Find where the given text appears and provide that cell's center as (X, Y) coordinate. 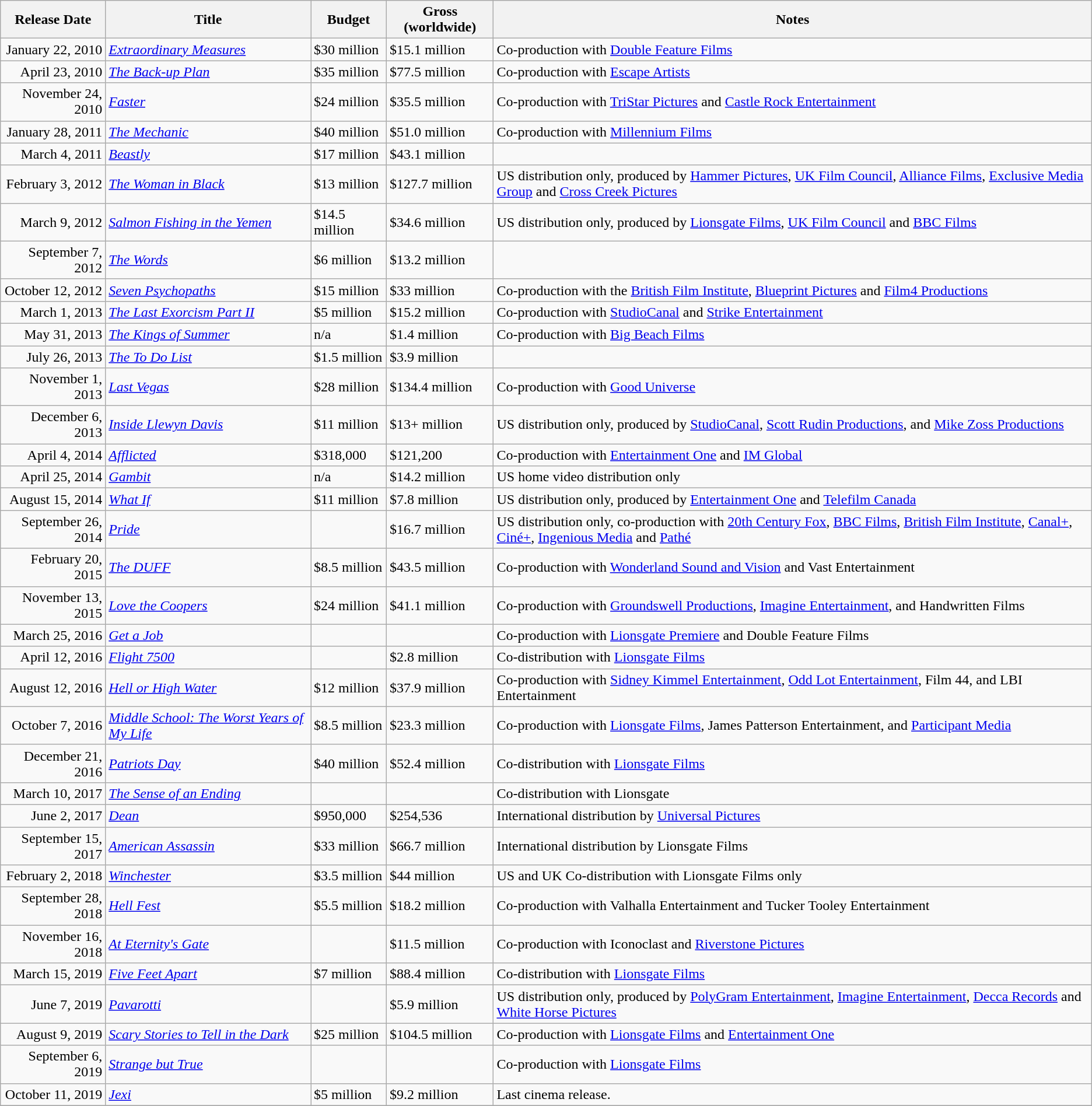
$17 million (348, 154)
US distribution only, produced by Hammer Pictures, UK Film Council, Alliance Films, Exclusive Media Group and Cross Creek Pictures (792, 184)
April 12, 2016 (53, 657)
March 4, 2011 (53, 154)
$3.5 million (348, 876)
$37.9 million (440, 687)
January 28, 2011 (53, 132)
May 31, 2013 (53, 334)
What If (208, 499)
Afflicted (208, 455)
Strange but True (208, 1064)
Co-production with Big Beach Films (792, 334)
$254,536 (440, 815)
November 13, 2015 (53, 605)
Co-production with Lionsgate Films and Entertainment One (792, 1034)
Get a Job (208, 635)
$13 million (348, 184)
$14.5 million (348, 222)
$23.3 million (440, 726)
Co-production with Groundswell Productions, Imagine Entertainment, and Handwritten Films (792, 605)
Dean (208, 815)
Title (208, 20)
Gross (worldwide) (440, 20)
$15.1 million (440, 50)
Co-production with Valhalla Entertainment and Tucker Tooley Entertainment (792, 907)
Winchester (208, 876)
March 9, 2012 (53, 222)
September 6, 2019 (53, 1064)
$950,000 (348, 815)
$7 million (348, 974)
$35.5 million (440, 101)
$127.7 million (440, 184)
The To Do List (208, 356)
June 2, 2017 (53, 815)
November 24, 2010 (53, 101)
International distribution by Lionsgate Films (792, 846)
American Assassin (208, 846)
$15 million (348, 290)
Pride (208, 530)
Faster (208, 101)
Scary Stories to Tell in the Dark (208, 1034)
Jexi (208, 1094)
$104.5 million (440, 1034)
US distribution only, produced by Lionsgate Films, UK Film Council and BBC Films (792, 222)
$1.4 million (440, 334)
$12 million (348, 687)
March 25, 2016 (53, 635)
The Woman in Black (208, 184)
August 9, 2019 (53, 1034)
$41.1 million (440, 605)
Last cinema release. (792, 1094)
October 11, 2019 (53, 1094)
$43.1 million (440, 154)
The DUFF (208, 567)
February 3, 2012 (53, 184)
$6 million (348, 260)
July 26, 2013 (53, 356)
$7.8 million (440, 499)
$30 million (348, 50)
February 20, 2015 (53, 567)
February 2, 2018 (53, 876)
$1.5 million (348, 356)
June 7, 2019 (53, 1005)
Middle School: The Worst Years of My Life (208, 726)
US distribution only, produced by Entertainment One and Telefilm Canada (792, 499)
Hell Fest (208, 907)
Co-production with Entertainment One and IM Global (792, 455)
December 21, 2016 (53, 763)
January 22, 2010 (53, 50)
$5.9 million (440, 1005)
Last Vegas (208, 387)
$2.8 million (440, 657)
US distribution only, produced by StudioCanal, Scott Rudin Productions, and Mike Zoss Productions (792, 425)
Co-production with Sidney Kimmel Entertainment, Odd Lot Entertainment, Film 44, and LBI Entertainment (792, 687)
Gambit (208, 477)
Co-production with Iconoclast and Riverstone Pictures (792, 944)
The Mechanic (208, 132)
Hell or High Water (208, 687)
March 1, 2013 (53, 312)
November 1, 2013 (53, 387)
$13.2 million (440, 260)
December 6, 2013 (53, 425)
$35 million (348, 72)
Co-production with Good Universe (792, 387)
Co-production with Lionsgate Films, James Patterson Entertainment, and Participant Media (792, 726)
$43.5 million (440, 567)
Co-production with Lionsgate Premiere and Double Feature Films (792, 635)
US and UK Co-distribution with Lionsgate Films only (792, 876)
Co-production with the British Film Institute, Blueprint Pictures and Film4 Productions (792, 290)
Co-production with Millennium Films (792, 132)
August 12, 2016 (53, 687)
The Back-up Plan (208, 72)
Salmon Fishing in the Yemen (208, 222)
Co-production with Double Feature Films (792, 50)
$134.4 million (440, 387)
September 28, 2018 (53, 907)
$28 million (348, 387)
Five Feet Apart (208, 974)
The Sense of an Ending (208, 793)
$15.2 million (440, 312)
November 16, 2018 (53, 944)
The Last Exorcism Part II (208, 312)
September 15, 2017 (53, 846)
$25 million (348, 1034)
US distribution only, produced by PolyGram Entertainment, Imagine Entertainment, Decca Records and White Horse Pictures (792, 1005)
At Eternity's Gate (208, 944)
$5.5 million (348, 907)
April 4, 2014 (53, 455)
Co-production with Escape Artists (792, 72)
$18.2 million (440, 907)
Seven Psychopaths (208, 290)
September 26, 2014 (53, 530)
March 15, 2019 (53, 974)
$9.2 million (440, 1094)
March 10, 2017 (53, 793)
$11.5 million (440, 944)
$3.9 million (440, 356)
Co-production with StudioCanal and Strike Entertainment (792, 312)
$34.6 million (440, 222)
April 25, 2014 (53, 477)
Budget (348, 20)
Extraordinary Measures (208, 50)
$52.4 million (440, 763)
October 7, 2016 (53, 726)
$14.2 million (440, 477)
$16.7 million (440, 530)
Co-production with Wonderland Sound and Vision and Vast Entertainment (792, 567)
April 23, 2010 (53, 72)
US home video distribution only (792, 477)
Flight 7500 (208, 657)
Patriots Day (208, 763)
$88.4 million (440, 974)
Inside Llewyn Davis (208, 425)
$121,200 (440, 455)
$51.0 million (440, 132)
The Kings of Summer (208, 334)
$66.7 million (440, 846)
Co-production with Lionsgate Films (792, 1064)
Release Date (53, 20)
$77.5 million (440, 72)
International distribution by Universal Pictures (792, 815)
Beastly (208, 154)
The Words (208, 260)
October 12, 2012 (53, 290)
Pavarotti (208, 1005)
August 15, 2014 (53, 499)
$13+ million (440, 425)
$318,000 (348, 455)
Co-production with TriStar Pictures and Castle Rock Entertainment (792, 101)
US distribution only, co-production with 20th Century Fox, BBC Films, British Film Institute, Canal+, Ciné+, Ingenious Media and Pathé (792, 530)
September 7, 2012 (53, 260)
Notes (792, 20)
Love the Coopers (208, 605)
Co-distribution with Lionsgate (792, 793)
$44 million (440, 876)
